Extract the [X, Y] coordinate from the center of the cell holding the provided text.  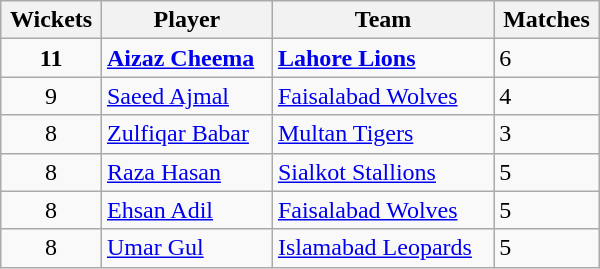
Wickets [52, 20]
Player [186, 20]
Ehsan Adil [186, 210]
Zulfiqar Babar [186, 134]
Team [382, 20]
Sialkot Stallions [382, 172]
Raza Hasan [186, 172]
Lahore Lions [382, 58]
3 [547, 134]
9 [52, 96]
Islamabad Leopards [382, 248]
11 [52, 58]
Matches [547, 20]
6 [547, 58]
Saeed Ajmal [186, 96]
4 [547, 96]
Aizaz Cheema [186, 58]
Umar Gul [186, 248]
Multan Tigers [382, 134]
